Return the (X, Y) coordinate for the center point of the cell that contains the specified text.  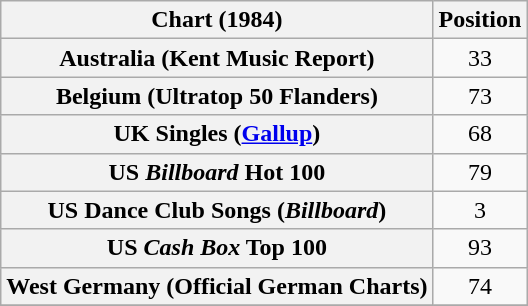
US Cash Box Top 100 (217, 248)
West Germany (Official German Charts) (217, 286)
93 (480, 248)
Position (480, 20)
Belgium (Ultratop 50 Flanders) (217, 96)
3 (480, 210)
Australia (Kent Music Report) (217, 58)
US Dance Club Songs (Billboard) (217, 210)
68 (480, 134)
73 (480, 96)
79 (480, 172)
33 (480, 58)
US Billboard Hot 100 (217, 172)
Chart (1984) (217, 20)
74 (480, 286)
UK Singles (Gallup) (217, 134)
